Extract the (X, Y) coordinate from the center of the cell holding the provided text.  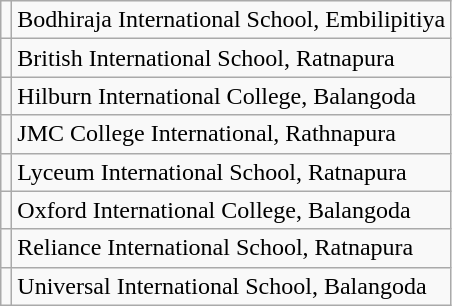
Bodhiraja International School, Embilipitiya (232, 20)
Oxford International College, Balangoda (232, 210)
Lyceum International School, Ratnapura (232, 172)
British International School, Ratnapura (232, 58)
Hilburn International College, Balangoda (232, 96)
Universal International School, Balangoda (232, 286)
Reliance International School, Ratnapura (232, 248)
JMC College International, Rathnapura (232, 134)
